Detect which cell encompasses the target text, then output its (x, y) center coordinate. 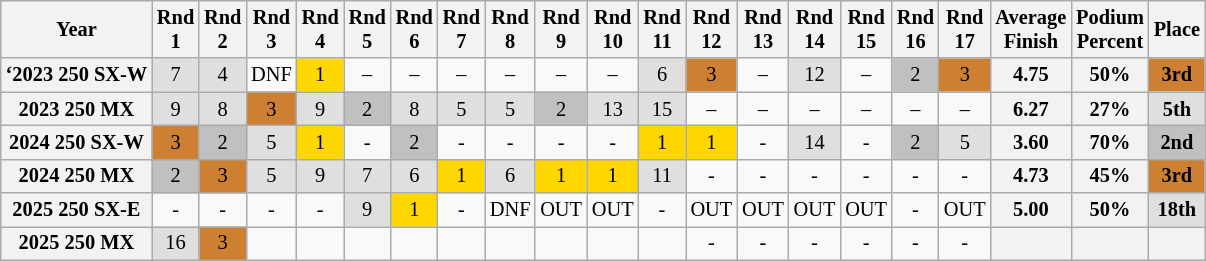
Rnd15 (866, 29)
Rnd14 (815, 29)
16 (176, 243)
Rnd13 (763, 29)
14 (815, 142)
2024 250 MX (76, 176)
11 (662, 176)
2025 250 SX-E (76, 210)
4.73 (1032, 176)
Rnd16 (916, 29)
AverageFinish (1032, 29)
Rnd11 (662, 29)
2023 250 MX (76, 109)
Rnd6 (414, 29)
Rnd10 (613, 29)
‘2023 250 SX-W (76, 75)
27% (1110, 109)
PodiumPercent (1110, 29)
18th (1177, 210)
Rnd7 (462, 29)
Place (1177, 29)
Year (76, 29)
Rnd2 (222, 29)
Rnd9 (561, 29)
Rnd17 (965, 29)
Rnd5 (368, 29)
Rnd3 (271, 29)
5th (1177, 109)
2025 250 MX (76, 243)
Rnd4 (320, 29)
13 (613, 109)
3.60 (1032, 142)
2024 250 SX-W (76, 142)
Rnd12 (712, 29)
Rnd1 (176, 29)
4 (222, 75)
6.27 (1032, 109)
12 (815, 75)
4.75 (1032, 75)
70% (1110, 142)
15 (662, 109)
Rnd8 (510, 29)
2nd (1177, 142)
45% (1110, 176)
5.00 (1032, 210)
